For the text-containing cell, return its midpoint in [x, y] coordinate format. 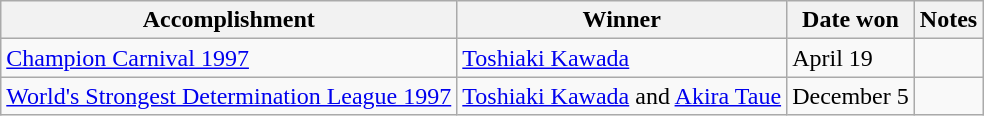
Toshiaki Kawada [622, 58]
Toshiaki Kawada and Akira Taue [622, 96]
Accomplishment [229, 20]
Date won [851, 20]
Winner [622, 20]
April 19 [851, 58]
World's Strongest Determination League 1997 [229, 96]
Champion Carnival 1997 [229, 58]
Notes [948, 20]
December 5 [851, 96]
